Capture the cell that displays the provided text and extract its [X, Y] central coordinate. 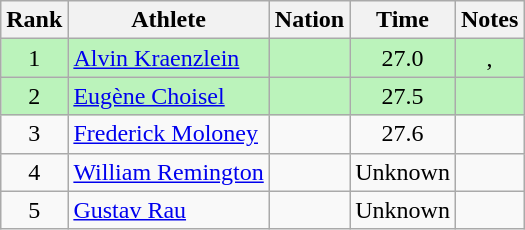
, [489, 58]
5 [34, 210]
Gustav Rau [168, 210]
Rank [34, 20]
Frederick Moloney [168, 134]
3 [34, 134]
Eugène Choisel [168, 96]
1 [34, 58]
27.6 [403, 134]
Alvin Kraenzlein [168, 58]
William Remington [168, 172]
Time [403, 20]
Athlete [168, 20]
27.5 [403, 96]
27.0 [403, 58]
Notes [489, 20]
Nation [309, 20]
4 [34, 172]
2 [34, 96]
